Find where the given text appears and provide that cell's center as (X, Y) coordinate. 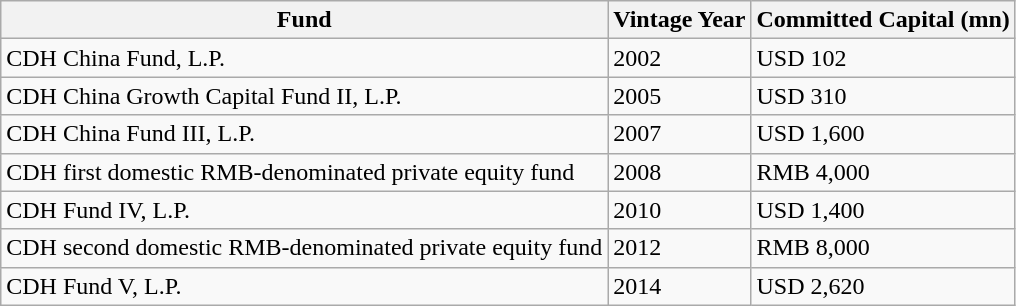
USD 2,620 (883, 286)
Committed Capital (mn) (883, 20)
CDH second domestic RMB-denominated private equity fund (304, 248)
RMB 8,000 (883, 248)
2005 (680, 96)
Vintage Year (680, 20)
Fund (304, 20)
2002 (680, 58)
2014 (680, 286)
CDH China Growth Capital Fund II, L.P. (304, 96)
USD 102 (883, 58)
USD 310 (883, 96)
CDH Fund IV, L.P. (304, 210)
USD 1,400 (883, 210)
RMB 4,000 (883, 172)
2012 (680, 248)
CDH first domestic RMB-denominated private equity fund (304, 172)
CDH China Fund III, L.P. (304, 134)
2010 (680, 210)
USD 1,600 (883, 134)
CDH China Fund, L.P. (304, 58)
2007 (680, 134)
CDH Fund V, L.P. (304, 286)
2008 (680, 172)
